Output the [x, y] coordinate of the center of the cell containing the given text.  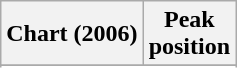
Peakposition [189, 34]
Chart (2006) [72, 34]
